Pinpoint the cell where the given text exists, returning its [x, y] midpoint coordinate. 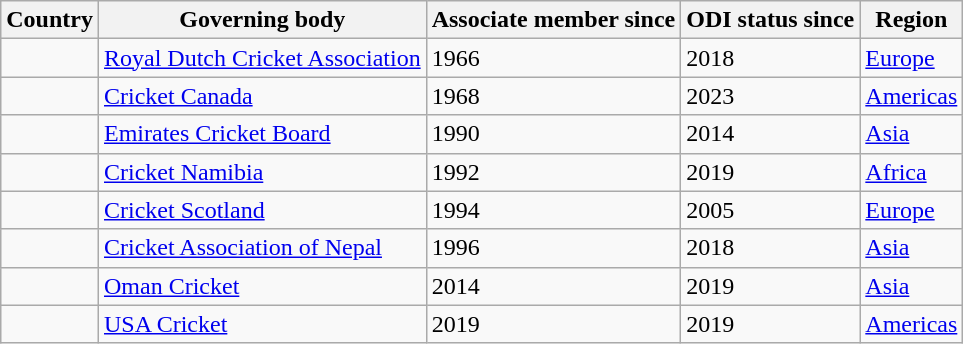
1992 [554, 172]
Cricket Association of Nepal [262, 248]
USA Cricket [262, 324]
Royal Dutch Cricket Association [262, 58]
1968 [554, 96]
2023 [770, 96]
1996 [554, 248]
1990 [554, 134]
Cricket Namibia [262, 172]
Cricket Canada [262, 96]
Country [50, 20]
2005 [770, 210]
1966 [554, 58]
Africa [912, 172]
Region [912, 20]
Cricket Scotland [262, 210]
Oman Cricket [262, 286]
Associate member since [554, 20]
Emirates Cricket Board [262, 134]
Governing body [262, 20]
1994 [554, 210]
ODI status since [770, 20]
